For the text-containing cell, return its midpoint in [x, y] coordinate format. 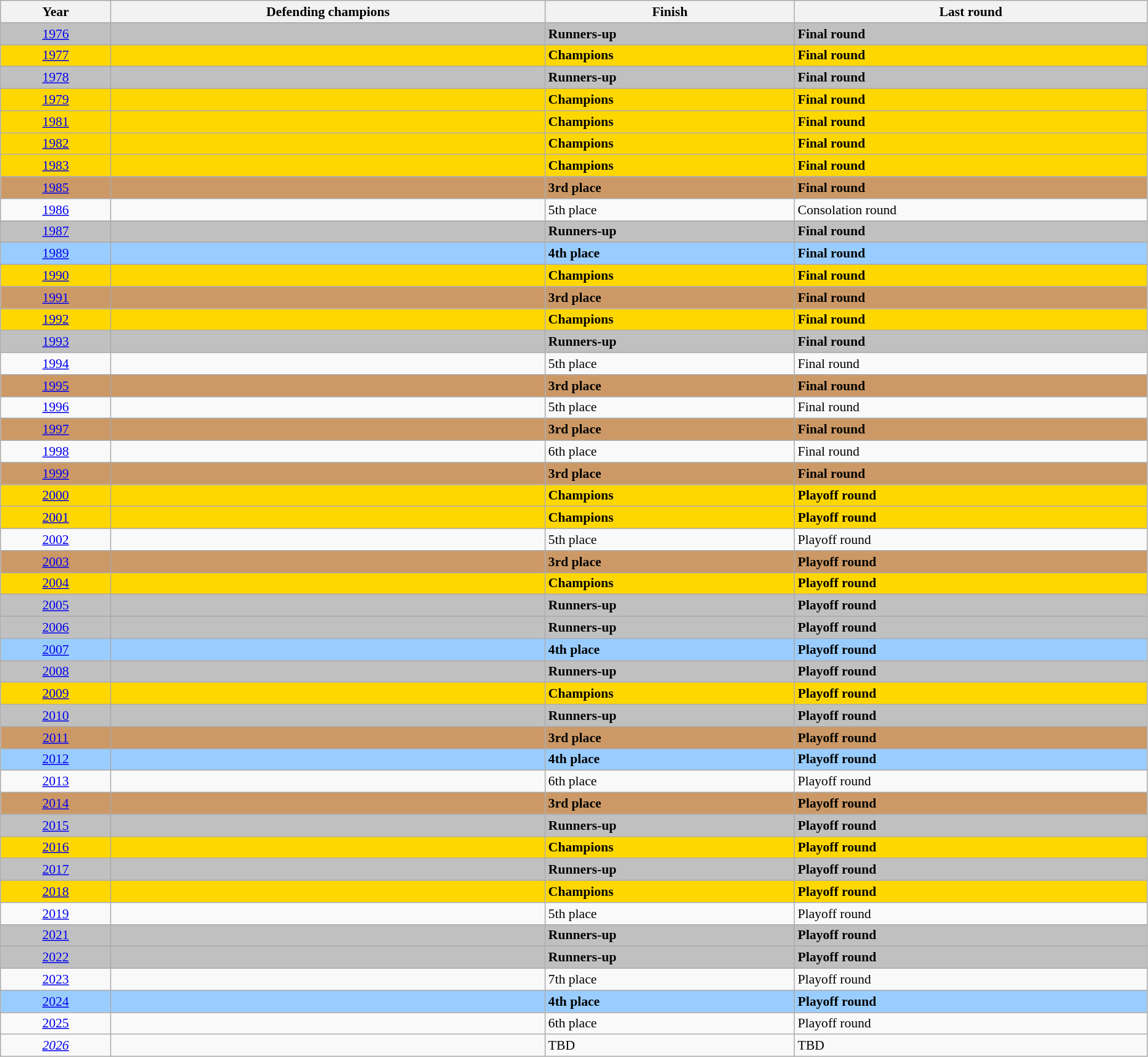
1983 [56, 166]
2003 [56, 562]
Defending champions [327, 12]
2017 [56, 870]
2024 [56, 1001]
2011 [56, 738]
1985 [56, 188]
1979 [56, 100]
2019 [56, 914]
1990 [56, 276]
1986 [56, 210]
2014 [56, 804]
1994 [56, 364]
2025 [56, 1024]
2008 [56, 672]
2018 [56, 892]
1992 [56, 320]
1995 [56, 386]
1993 [56, 342]
2004 [56, 583]
1982 [56, 144]
2010 [56, 716]
2006 [56, 628]
2023 [56, 980]
1987 [56, 232]
2007 [56, 650]
2005 [56, 606]
Consolation round [971, 210]
Last round [971, 12]
1999 [56, 474]
1976 [56, 34]
2021 [56, 935]
2015 [56, 825]
2013 [56, 782]
2026 [56, 1046]
1981 [56, 122]
1997 [56, 430]
1998 [56, 452]
1989 [56, 254]
2009 [56, 694]
1978 [56, 78]
Finish [670, 12]
2002 [56, 540]
2000 [56, 496]
1991 [56, 298]
Year [56, 12]
2012 [56, 759]
2022 [56, 958]
2016 [56, 848]
7th place [670, 980]
1996 [56, 407]
1977 [56, 56]
2001 [56, 518]
